Determine the [x, y] coordinate at the center of the cell enclosing the given text.  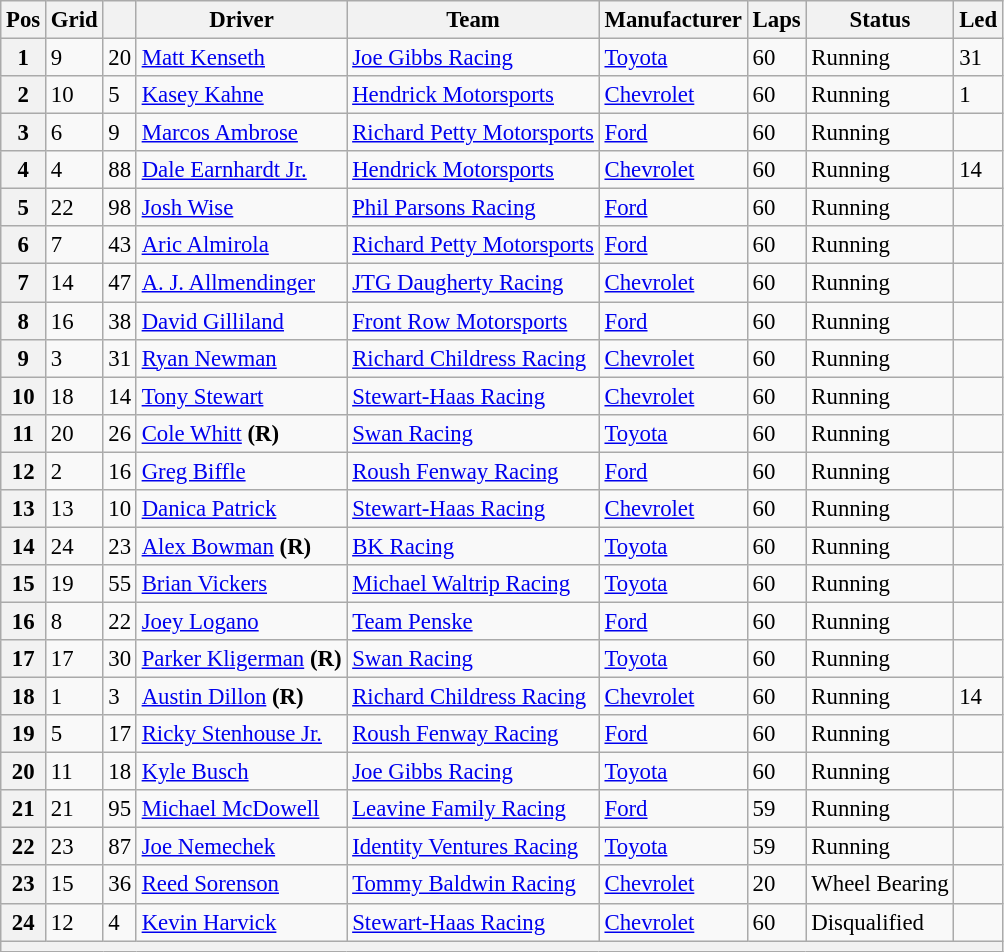
Identity Ventures Racing [473, 847]
Parker Kligerman (R) [242, 659]
Kevin Harvick [242, 922]
Kyle Busch [242, 772]
BK Racing [473, 546]
47 [120, 283]
A. J. Allmendinger [242, 283]
55 [120, 584]
Team Penske [473, 621]
38 [120, 321]
98 [120, 208]
Led [978, 20]
Grid [74, 20]
Team [473, 20]
Matt Kenseth [242, 58]
Tommy Baldwin Racing [473, 885]
Brian Vickers [242, 584]
Joey Logano [242, 621]
Ryan Newman [242, 358]
Status [880, 20]
Danica Patrick [242, 509]
JTG Daugherty Racing [473, 283]
David Gilliland [242, 321]
Phil Parsons Racing [473, 208]
Wheel Bearing [880, 885]
26 [120, 433]
Ricky Stenhouse Jr. [242, 734]
Disqualified [880, 922]
30 [120, 659]
Kasey Kahne [242, 95]
43 [120, 245]
88 [120, 170]
95 [120, 809]
Greg Biffle [242, 471]
87 [120, 847]
Leavine Family Racing [473, 809]
Manufacturer [673, 20]
Marcos Ambrose [242, 133]
Driver [242, 20]
Cole Whitt (R) [242, 433]
Joe Nemechek [242, 847]
Aric Almirola [242, 245]
Laps [776, 20]
Dale Earnhardt Jr. [242, 170]
Austin Dillon (R) [242, 697]
Front Row Motorsports [473, 321]
Alex Bowman (R) [242, 546]
Michael McDowell [242, 809]
Michael Waltrip Racing [473, 584]
Pos [24, 20]
Josh Wise [242, 208]
36 [120, 885]
Reed Sorenson [242, 885]
Tony Stewart [242, 396]
